Scan for the cell matching the given text and deliver its (x, y) coordinate at center. 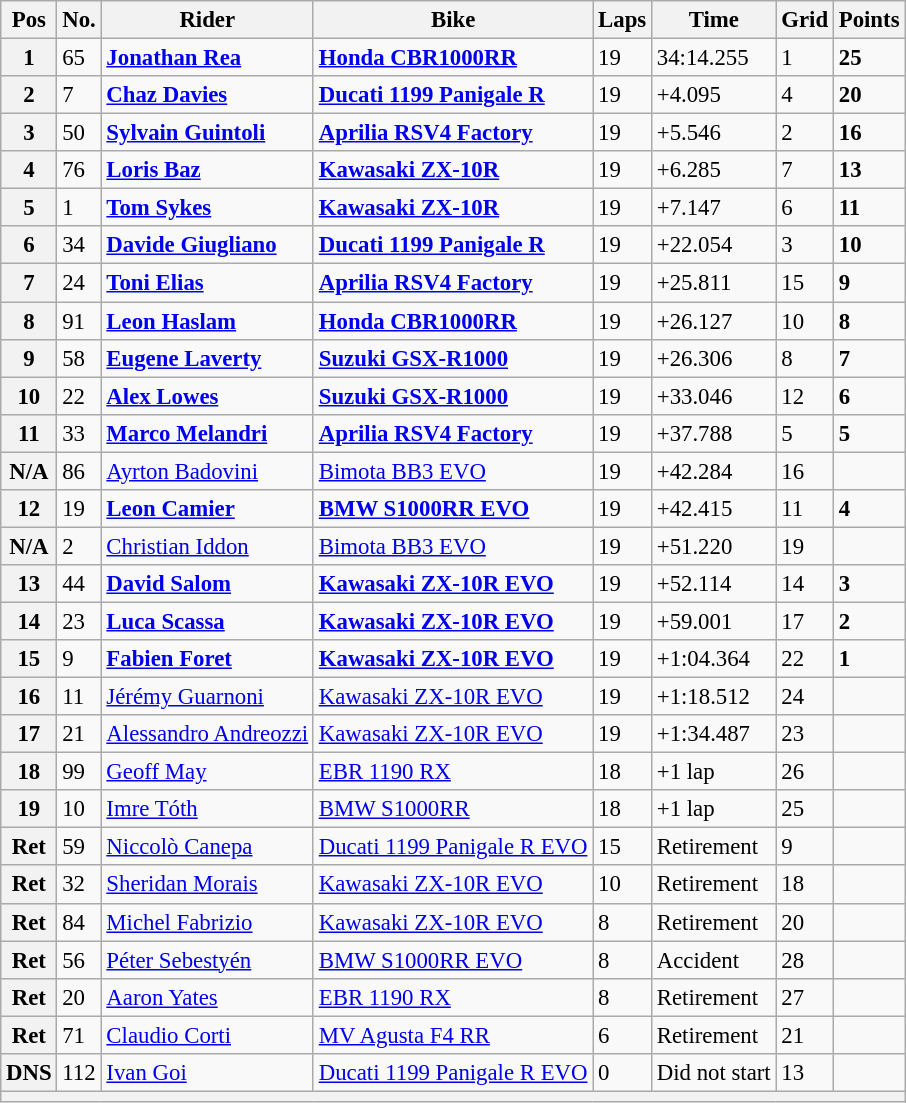
32 (79, 885)
91 (79, 321)
59 (79, 847)
Jérémy Guarnoni (207, 697)
+7.147 (713, 208)
Leon Haslam (207, 321)
Péter Sebestyén (207, 960)
71 (79, 1035)
Christian Iddon (207, 546)
+51.220 (713, 546)
112 (79, 1073)
+25.811 (713, 283)
+1:18.512 (713, 697)
+52.114 (713, 584)
Alessandro Andreozzi (207, 734)
Sheridan Morais (207, 885)
Fabien Foret (207, 659)
84 (79, 922)
Sylvain Guintoli (207, 133)
Imre Tóth (207, 809)
Time (713, 20)
Ayrton Badovini (207, 471)
Jonathan Rea (207, 58)
No. (79, 20)
65 (79, 58)
+5.546 (713, 133)
+22.054 (713, 245)
Loris Baz (207, 170)
Leon Camier (207, 509)
+42.415 (713, 509)
50 (79, 133)
+1:34.487 (713, 734)
Luca Scassa (207, 621)
99 (79, 772)
Bike (452, 20)
44 (79, 584)
Marco Melandri (207, 433)
28 (804, 960)
Alex Lowes (207, 396)
Toni Elias (207, 283)
Claudio Corti (207, 1035)
+42.284 (713, 471)
58 (79, 358)
Michel Fabrizio (207, 922)
MV Agusta F4 RR (452, 1035)
Niccolò Canepa (207, 847)
+26.127 (713, 321)
26 (804, 772)
Geoff May (207, 772)
+37.788 (713, 433)
Davide Giugliano (207, 245)
+33.046 (713, 396)
Aaron Yates (207, 997)
76 (79, 170)
Eugene Laverty (207, 358)
+59.001 (713, 621)
Points (868, 20)
86 (79, 471)
+6.285 (713, 170)
34:14.255 (713, 58)
Laps (622, 20)
+4.095 (713, 95)
+1:04.364 (713, 659)
+26.306 (713, 358)
Chaz Davies (207, 95)
Accident (713, 960)
Ivan Goi (207, 1073)
BMW S1000RR (452, 809)
DNS (29, 1073)
David Salom (207, 584)
27 (804, 997)
Did not start (713, 1073)
33 (79, 433)
Pos (29, 20)
34 (79, 245)
56 (79, 960)
Tom Sykes (207, 208)
Rider (207, 20)
Grid (804, 20)
0 (622, 1073)
